Capture the cell that displays the provided text and extract its [X, Y] central coordinate. 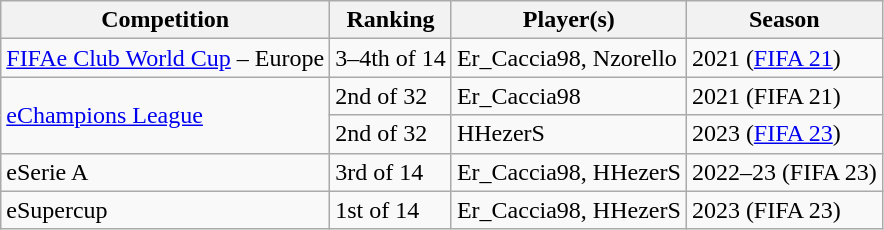
FIFAe Club World Cup – Europe [166, 58]
Season [784, 20]
Er_Caccia98 [568, 96]
1st of 14 [391, 210]
3–4th of 14 [391, 58]
2022–23 (FIFA 23) [784, 172]
Ranking [391, 20]
Competition [166, 20]
Er_Caccia98, Nzorello [568, 58]
Player(s) [568, 20]
HHezerS [568, 134]
eSerie A [166, 172]
3rd of 14 [391, 172]
eChampions League [166, 115]
eSupercup [166, 210]
